Locate the cell with the specified text and output its [X, Y] center coordinate. 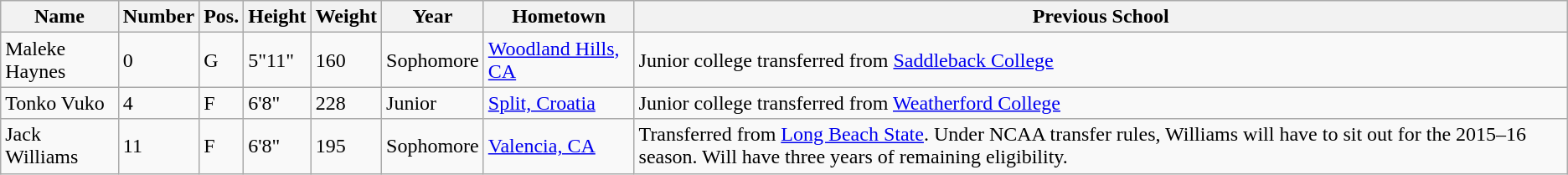
5"11" [277, 60]
Name [60, 17]
Weight [346, 17]
Junior college transferred from Saddleback College [1101, 60]
Hometown [559, 17]
Pos. [221, 17]
195 [346, 146]
Junior [433, 103]
160 [346, 60]
228 [346, 103]
0 [158, 60]
Number [158, 17]
G [221, 60]
Year [433, 17]
Jack Williams [60, 146]
Junior college transferred from Weatherford College [1101, 103]
Valencia, CA [559, 146]
Split, Croatia [559, 103]
Previous School [1101, 17]
11 [158, 146]
Height [277, 17]
Tonko Vuko [60, 103]
Maleke Haynes [60, 60]
Woodland Hills, CA [559, 60]
4 [158, 103]
